Locate the cell with the specified text and output its (x, y) center coordinate. 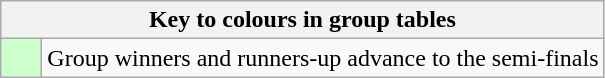
Group winners and runners-up advance to the semi-finals (323, 58)
Key to colours in group tables (302, 20)
